From the cell containing the given text, extract its center point as (X, Y) coordinate. 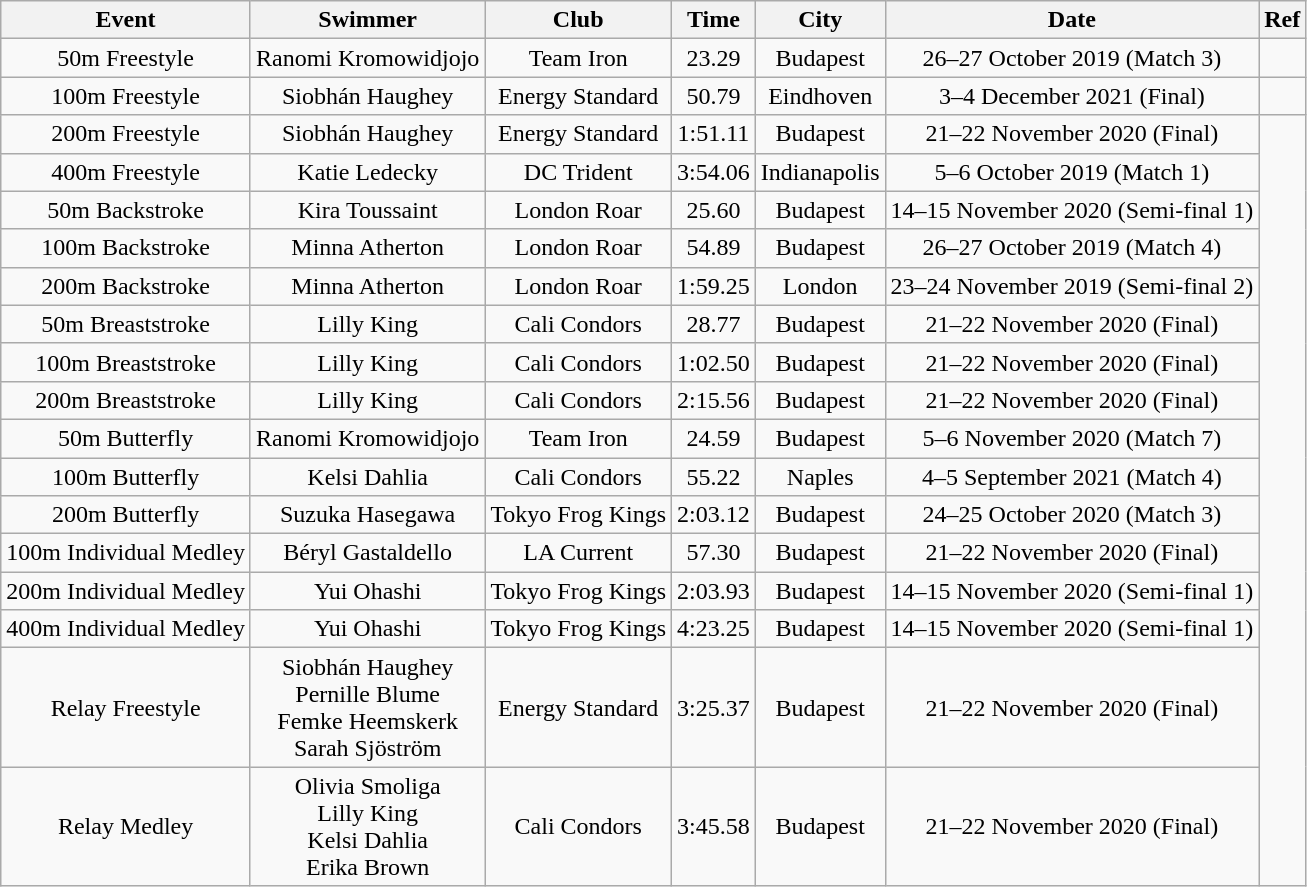
Relay Freestyle (126, 708)
5–6 October 2019 (Match 1) (1072, 172)
25.60 (714, 210)
54.89 (714, 248)
100m Breaststroke (126, 362)
50m Butterfly (126, 438)
Siobhán HaugheyPernille BlumeFemke HeemskerkSarah Sjöström (367, 708)
3:25.37 (714, 708)
3–4 December 2021 (Final) (1072, 96)
50m Freestyle (126, 58)
Suzuka Hasegawa (367, 515)
London (820, 286)
400m Individual Medley (126, 629)
City (820, 20)
4–5 September 2021 (Match 4) (1072, 477)
5–6 November 2020 (Match 7) (1072, 438)
100m Backstroke (126, 248)
Club (578, 20)
Kelsi Dahlia (367, 477)
200m Backstroke (126, 286)
28.77 (714, 324)
200m Individual Medley (126, 591)
57.30 (714, 553)
Indianapolis (820, 172)
200m Butterfly (126, 515)
24.59 (714, 438)
Ref (1282, 20)
100m Individual Medley (126, 553)
Eindhoven (820, 96)
26–27 October 2019 (Match 3) (1072, 58)
Date (1072, 20)
1:51.11 (714, 134)
200m Freestyle (126, 134)
2:03.93 (714, 591)
1:59.25 (714, 286)
2:15.56 (714, 400)
Time (714, 20)
23.29 (714, 58)
50m Breaststroke (126, 324)
100m Freestyle (126, 96)
Swimmer (367, 20)
100m Butterfly (126, 477)
Kira Toussaint (367, 210)
400m Freestyle (126, 172)
2:03.12 (714, 515)
Event (126, 20)
4:23.25 (714, 629)
1:02.50 (714, 362)
Relay Medley (126, 826)
50.79 (714, 96)
26–27 October 2019 (Match 4) (1072, 248)
24–25 October 2020 (Match 3) (1072, 515)
Katie Ledecky (367, 172)
LA Current (578, 553)
Olivia SmoligaLilly KingKelsi DahliaErika Brown (367, 826)
Naples (820, 477)
50m Backstroke (126, 210)
3:45.58 (714, 826)
DC Trident (578, 172)
200m Breaststroke (126, 400)
23–24 November 2019 (Semi-final 2) (1072, 286)
55.22 (714, 477)
3:54.06 (714, 172)
Béryl Gastaldello (367, 553)
